Find where the given text appears and provide that cell's center as [X, Y] coordinate. 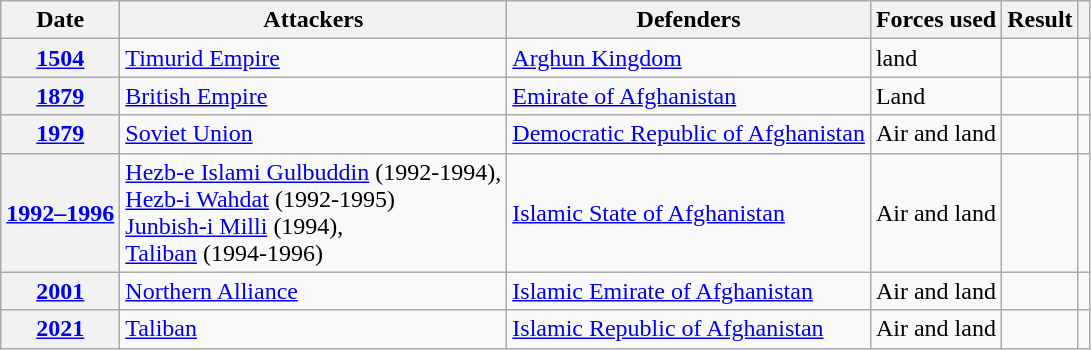
Timurid Empire [314, 58]
British Empire [314, 96]
Date [60, 20]
Islamic State of Afghanistan [689, 212]
Defenders [689, 20]
1879 [60, 96]
Land [936, 96]
Attackers [314, 20]
2001 [60, 291]
Result [1040, 20]
Democratic Republic of Afghanistan [689, 134]
Forces used [936, 20]
1992–1996 [60, 212]
1979 [60, 134]
Arghun Kingdom [689, 58]
Emirate of Afghanistan [689, 96]
Islamic Emirate of Afghanistan [689, 291]
Soviet Union [314, 134]
Hezb-e Islami Gulbuddin (1992-1994), Hezb-i Wahdat (1992-1995) Junbish-i Milli (1994), Taliban (1994-1996) [314, 212]
2021 [60, 329]
Taliban [314, 329]
1504 [60, 58]
Northern Alliance [314, 291]
Islamic Republic of Afghanistan [689, 329]
land [936, 58]
